Extract the (x, y) coordinate from the center of the cell holding the provided text.  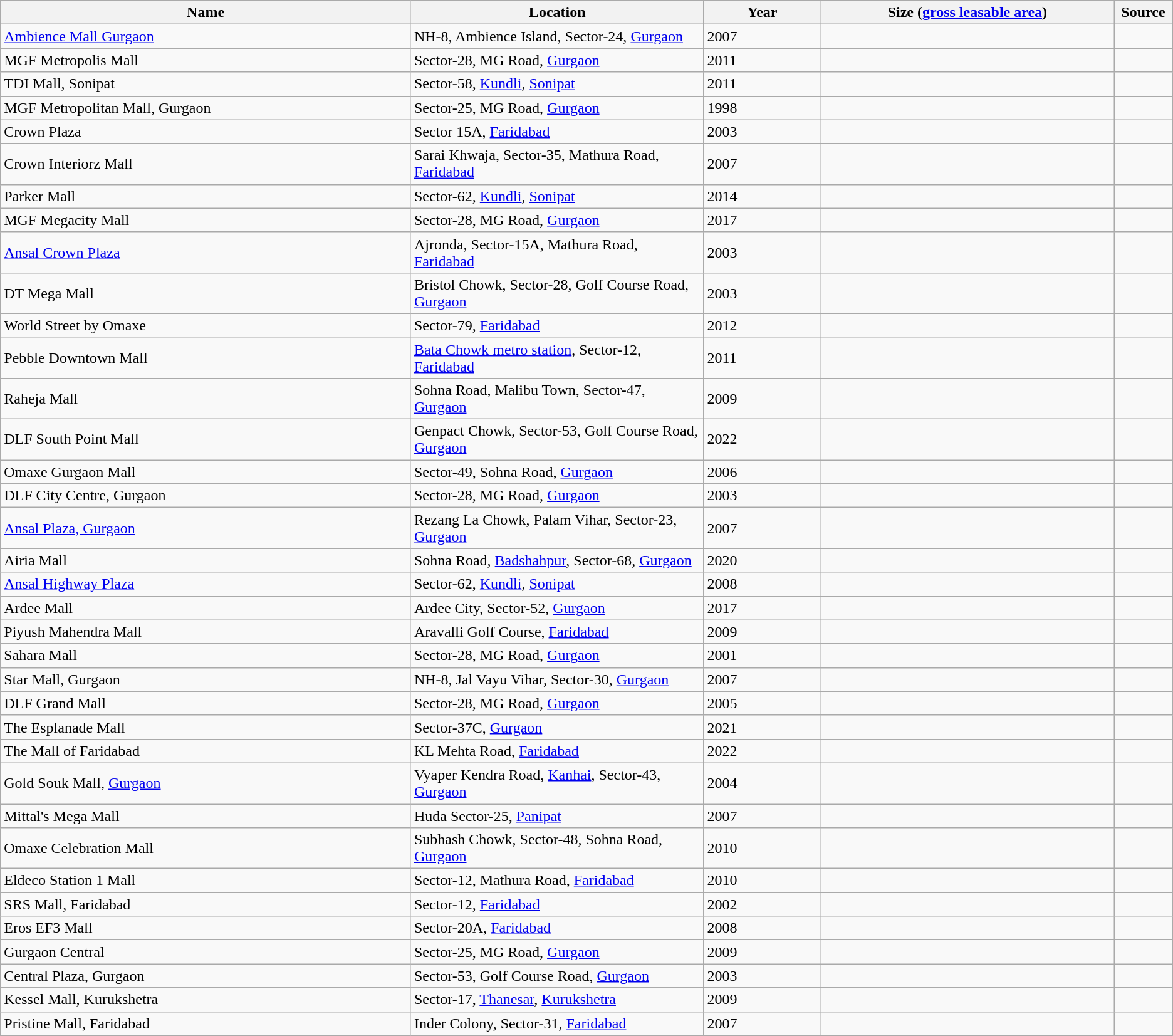
World Street by Omaxe (206, 325)
Eros EF3 Mall (206, 928)
2012 (762, 325)
Sector-12, Mathura Road, Faridabad (557, 881)
Ardee City, Sector-52, Gurgaon (557, 608)
The Esplanade Mall (206, 727)
Omaxe Gurgaon Mall (206, 472)
MGF Metropolis Mall (206, 60)
Huda Sector-25, Panipat (557, 815)
Parker Mall (206, 196)
The Mall of Faridabad (206, 751)
Sarai Khwaja, Sector-35, Mathura Road, Faridabad (557, 164)
Sector-49, Sohna Road, Gurgaon (557, 472)
Sohna Road, Badshahpur, Sector-68, Gurgaon (557, 560)
Gurgaon Central (206, 952)
Ambience Mall Gurgaon (206, 36)
2014 (762, 196)
Sector-53, Golf Course Road, Gurgaon (557, 976)
2005 (762, 703)
Source (1144, 13)
Ajronda, Sector-15A, Mathura Road, Faridabad (557, 252)
Sector-58, Kundli, Sonipat (557, 84)
Pebble Downtown Mall (206, 357)
Location (557, 13)
Bristol Chowk, Sector-28, Golf Course Road, Gurgaon (557, 293)
Eldeco Station 1 Mall (206, 881)
KL Mehta Road, Faridabad (557, 751)
Crown Plaza (206, 132)
Pristine Mall, Faridabad (206, 1023)
Raheja Mall (206, 399)
Airia Mall (206, 560)
Aravalli Golf Course, Faridabad (557, 632)
DT Mega Mall (206, 293)
Inder Colony, Sector-31, Faridabad (557, 1023)
2004 (762, 783)
2006 (762, 472)
MGF Metropolitan Mall, Gurgaon (206, 108)
MGF Megacity Mall (206, 220)
2001 (762, 656)
Sahara Mall (206, 656)
Ansal Crown Plaza (206, 252)
Crown Interiorz Mall (206, 164)
Ardee Mall (206, 608)
1998 (762, 108)
Rezang La Chowk, Palam Vihar, Sector-23, Gurgaon (557, 528)
Sohna Road, Malibu Town, Sector-47, Gurgaon (557, 399)
Size (gross leasable area) (967, 13)
Sector 15A, Faridabad (557, 132)
Ansal Highway Plaza (206, 584)
Omaxe Celebration Mall (206, 849)
NH-8, Ambience Island, Sector-24, Gurgaon (557, 36)
Name (206, 13)
DLF City Centre, Gurgaon (206, 496)
Piyush Mahendra Mall (206, 632)
Sector-20A, Faridabad (557, 928)
Genpact Chowk, Sector-53, Golf Course Road, Gurgaon (557, 440)
Sector-17, Thanesar, Kurukshetra (557, 1000)
DLF South Point Mall (206, 440)
Kessel Mall, Kurukshetra (206, 1000)
Vyaper Kendra Road, Kanhai, Sector-43, Gurgaon (557, 783)
TDI Mall, Sonipat (206, 84)
Mittal's Mega Mall (206, 815)
2020 (762, 560)
Sector-12, Faridabad (557, 904)
Gold Souk Mall, Gurgaon (206, 783)
Central Plaza, Gurgaon (206, 976)
Star Mall, Gurgaon (206, 679)
Bata Chowk metro station, Sector-12, Faridabad (557, 357)
Subhash Chowk, Sector-48, Sohna Road, Gurgaon (557, 849)
DLF Grand Mall (206, 703)
Sector-79, Faridabad (557, 325)
Ansal Plaza, Gurgaon (206, 528)
Year (762, 13)
Sector-37C, Gurgaon (557, 727)
2021 (762, 727)
SRS Mall, Faridabad (206, 904)
2002 (762, 904)
NH-8, Jal Vayu Vihar, Sector-30, Gurgaon (557, 679)
